Output the [X, Y] coordinate of the center of the cell containing the given text.  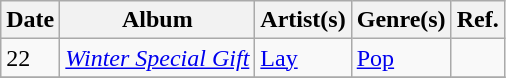
22 [30, 58]
Winter Special Gift [158, 58]
Date [30, 20]
Genre(s) [401, 20]
Artist(s) [303, 20]
Pop [401, 58]
Lay [303, 58]
Ref. [478, 20]
Album [158, 20]
